Pinpoint the cell where the given text exists, returning its [x, y] midpoint coordinate. 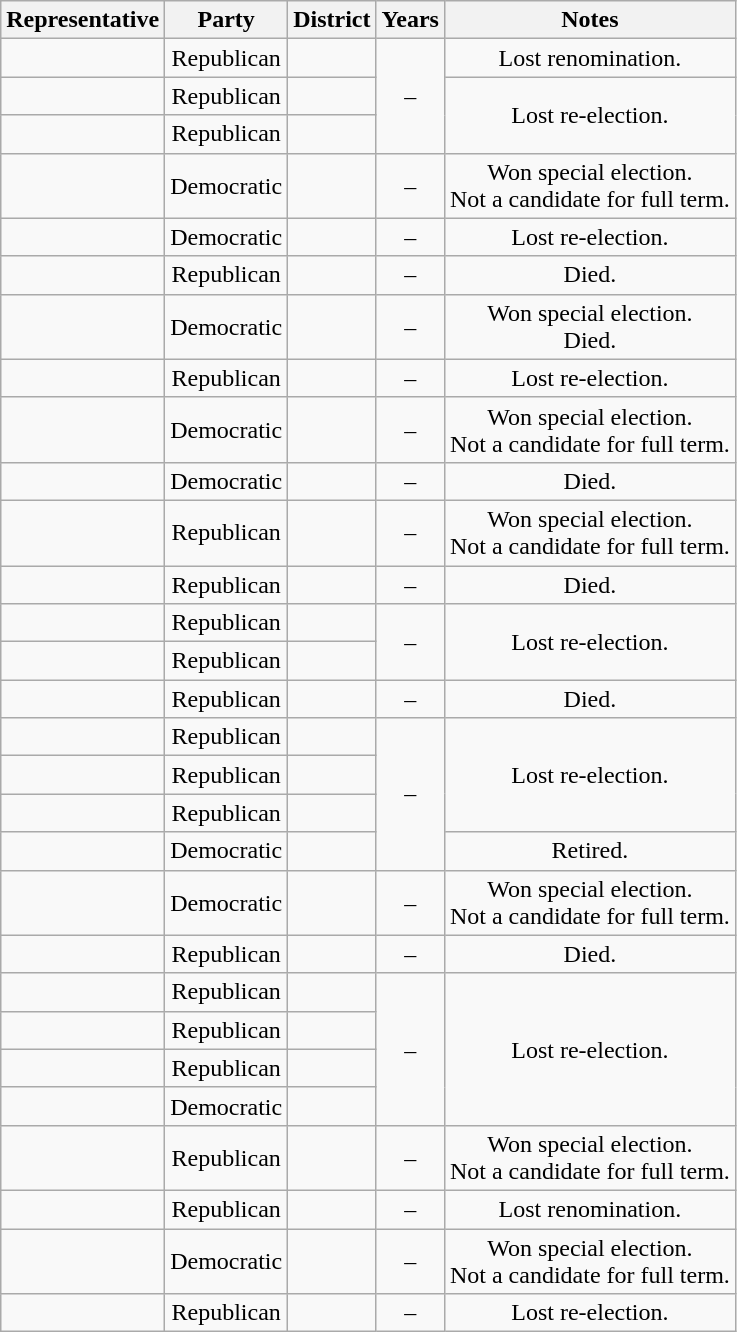
Won special election.Died. [590, 326]
Retired. [590, 851]
District [332, 20]
Notes [590, 20]
Party [226, 20]
Years [410, 20]
Representative [83, 20]
